Pinpoint the cell where the given text exists, returning its [x, y] midpoint coordinate. 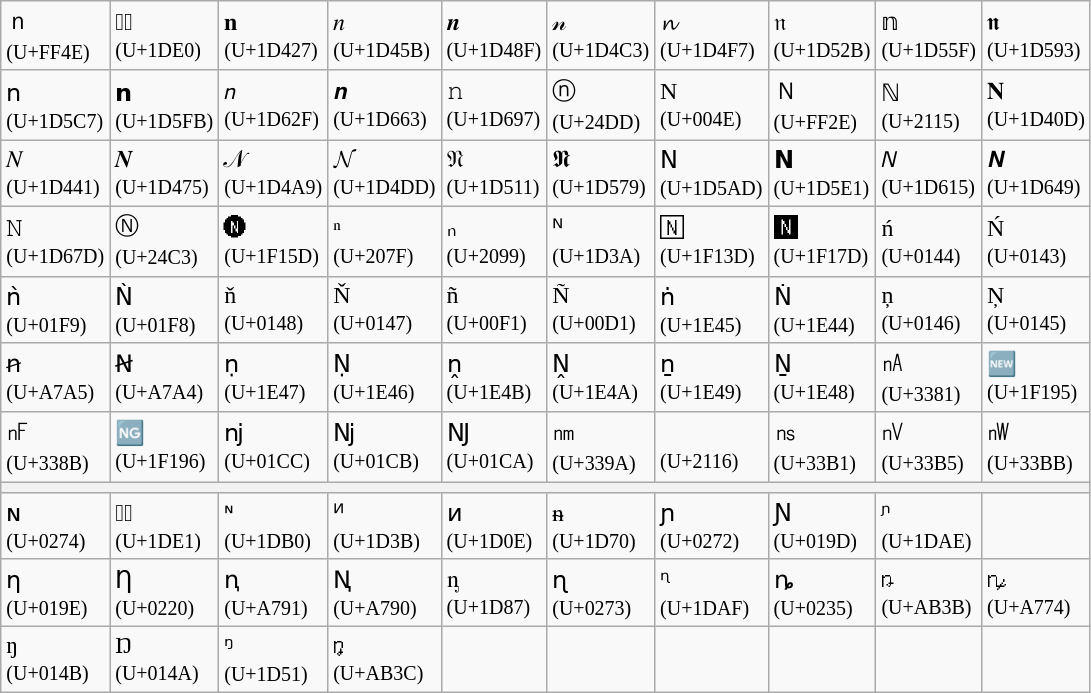
𝕟 (U+1D55F) [929, 36]
𝓝 (U+1D4DD) [384, 174]
㎋ (U+338B) [56, 447]
𝒩 (U+1D4A9) [274, 174]
(U+2116) [712, 447]
𝓷 (U+1D4F7) [712, 36]
ᵰ (U+1D70) [601, 526]
ņ (U+0146) [929, 310]
Ñ (U+00D1) [601, 310]
ń (U+0144) [929, 241]
𝐍 (U+1D40D) [1036, 105]
ⁿ (U+207F) [384, 241]
ɳ (U+0273) [601, 592]
𝖭 (U+1D5AD) [712, 174]
ꬻ (U+AB3B) [929, 592]
㎻ (U+33BB) [1036, 447]
𝘕 (U+1D615) [929, 174]
ṉ (U+1E49) [712, 378]
ｎ (U+FF4E) [56, 36]
Ň (U+0147) [384, 310]
ñ (U+00F1) [494, 310]
🅝 (U+1F15D) [274, 241]
𝗻 (U+1D5FB) [164, 105]
Ꞑ (U+A790) [384, 592]
Ｎ (U+FF2E) [822, 105]
ǌ (U+01CC) [274, 447]
ṅ (U+1E45) [712, 310]
𝙣 (U+1D663) [384, 105]
🅽 (U+1F17D) [822, 241]
ȵ (U+0235) [822, 592]
◌ᷠ (U+1DE0) [164, 36]
🆕 (U+1F195) [1036, 378]
ᵑ (U+1D51) [274, 660]
𝔫 (U+1D52B) [822, 36]
ᴺ (U+1D3A) [601, 241]
ꝴ (U+A774) [1036, 592]
ᶇ (U+1D87) [494, 592]
Ń (U+0143) [1036, 241]
🄽 (U+1F13D) [712, 241]
ṋ (U+1E4B) [494, 378]
Ꞥ (U+A7A4) [164, 378]
ꞑ (U+A791) [274, 592]
ɴ (U+0274) [56, 526]
Ƞ (U+0220) [164, 592]
㎚ (U+339A) [601, 447]
Ṉ (U+1E48) [822, 378]
𝑁 (U+1D441) [56, 174]
𝐧 (U+1D427) [274, 36]
𝚗 (U+1D697) [494, 105]
𝕹 (U+1D579) [601, 174]
ℕ (U+2115) [929, 105]
N (U+004E) [712, 105]
㎵ (U+33B5) [929, 447]
◌ᷡ (U+1DE1) [164, 526]
ₙ (U+2099) [494, 241]
𝙽 (U+1D67D) [56, 241]
ᶮ (U+1DAE) [929, 526]
𝖓 (U+1D593) [1036, 36]
Ɲ (U+019D) [822, 526]
Ⓝ (U+24C3) [164, 241]
㎱ (U+33B1) [822, 447]
ɲ (U+0272) [712, 526]
ᶰ (U+1DB0) [274, 526]
𝒏 (U+1D48F) [494, 36]
𝓃 (U+1D4C3) [601, 36]
𝔑 (U+1D511) [494, 174]
ň (U+0148) [274, 310]
𝘯 (U+1D62F) [274, 105]
ᶯ (U+1DAF) [712, 592]
Ṋ (U+1E4A) [601, 378]
Ṇ (U+1E46) [384, 378]
Ŋ (U+014A) [164, 660]
Ǌ (U+01CA) [494, 447]
ᴻ (U+1D3B) [384, 526]
ṇ (U+1E47) [274, 378]
𝑛 (U+1D45B) [384, 36]
🆖 (U+1F196) [164, 447]
𝗡 (U+1D5E1) [822, 174]
Ṅ (U+1E44) [822, 310]
Ǹ (U+01F8) [164, 310]
ⓝ (U+24DD) [601, 105]
㎁ (U+3381) [929, 378]
ŋ (U+014B) [56, 660]
ƞ (U+019E) [56, 592]
ǋ (U+01CB) [384, 447]
𝙉 (U+1D649) [1036, 174]
ꞥ (U+A7A5) [56, 378]
ᴎ (U+1D0E) [494, 526]
𝑵 (U+1D475) [164, 174]
ꬼ (U+AB3C) [384, 660]
ǹ (U+01F9) [56, 310]
Ņ (U+0145) [1036, 310]
𝗇 (U+1D5C7) [56, 105]
